Search for the cell housing the specified text and yield its (x, y) center coordinate. 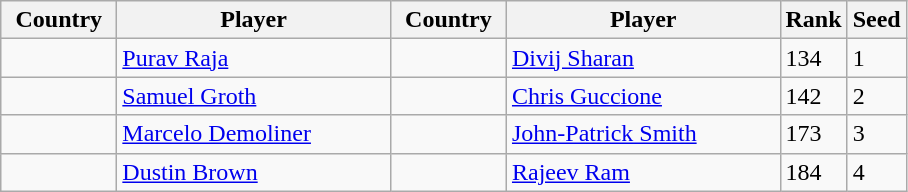
3 (876, 134)
Seed (876, 20)
Divij Sharan (643, 58)
Marcelo Demoliner (254, 134)
173 (814, 134)
2 (876, 96)
134 (814, 58)
Purav Raja (254, 58)
Dustin Brown (254, 172)
Rank (814, 20)
Rajeev Ram (643, 172)
1 (876, 58)
142 (814, 96)
184 (814, 172)
Chris Guccione (643, 96)
Samuel Groth (254, 96)
John-Patrick Smith (643, 134)
4 (876, 172)
